Return [x, y] of the center of cell containing provided text 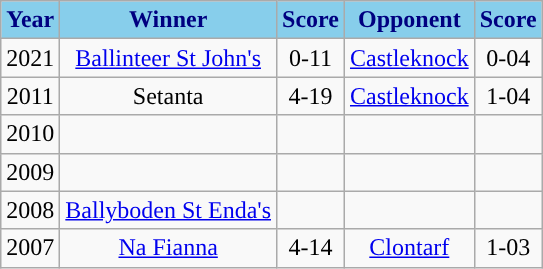
4-19 [311, 96]
0-11 [311, 58]
2021 [30, 58]
2010 [30, 134]
1-04 [508, 96]
2009 [30, 172]
Setanta [168, 96]
Clontarf [409, 248]
Ballinteer St John's [168, 58]
Opponent [409, 20]
Year [30, 20]
Winner [168, 20]
0-04 [508, 58]
2011 [30, 96]
Na Fianna [168, 248]
4-14 [311, 248]
2007 [30, 248]
Ballyboden St Enda's [168, 210]
1-03 [508, 248]
2008 [30, 210]
